Provide the [x, y] coordinate of the cell's center where the given text is located.  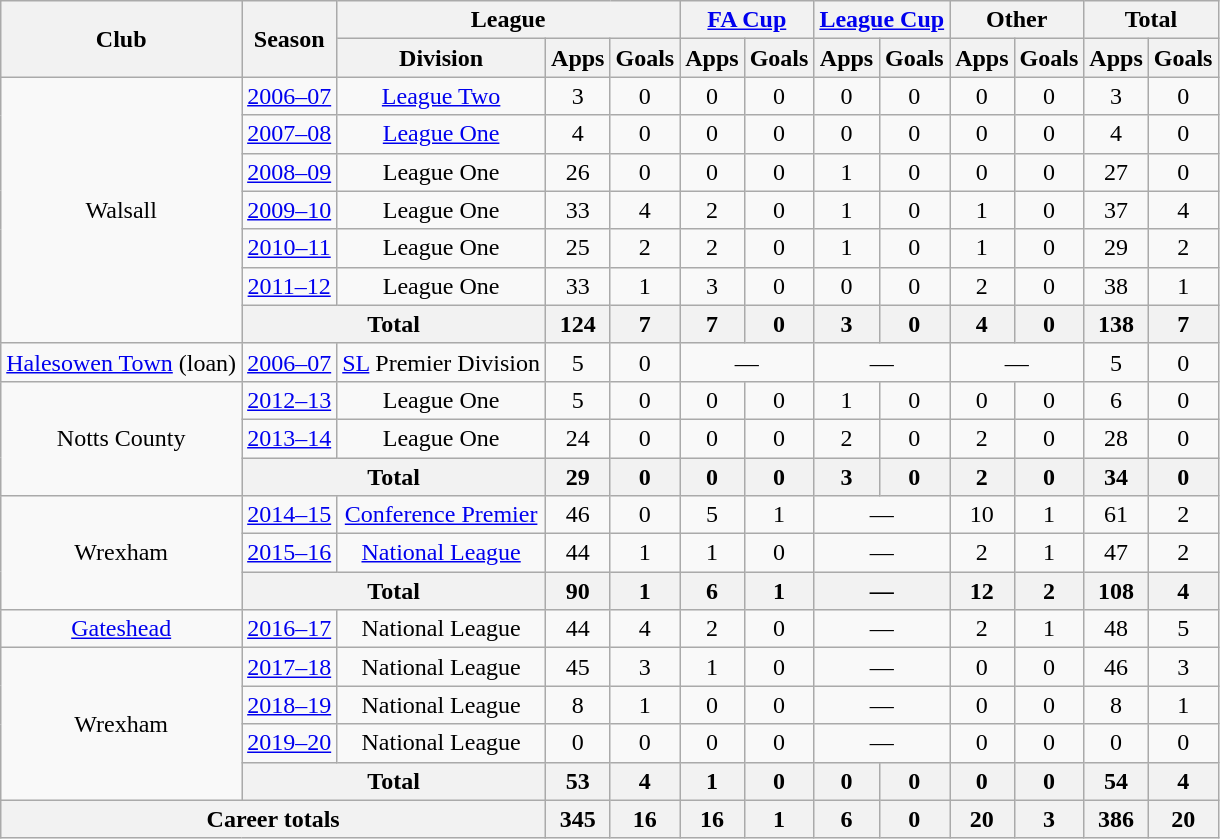
Career totals [274, 819]
53 [578, 781]
Division [442, 58]
Walsall [122, 210]
10 [982, 515]
2010–11 [290, 248]
2008–09 [290, 172]
2019–20 [290, 743]
2014–15 [290, 515]
61 [1116, 515]
2013–14 [290, 438]
37 [1116, 210]
34 [1116, 477]
124 [578, 324]
47 [1116, 553]
Club [122, 39]
2012–13 [290, 400]
24 [578, 438]
League [508, 20]
FA Cup [747, 20]
2011–12 [290, 286]
38 [1116, 286]
25 [578, 248]
League Two [442, 96]
Gateshead [122, 629]
Other [1017, 20]
54 [1116, 781]
League Cup [882, 20]
Notts County [122, 438]
138 [1116, 324]
90 [578, 591]
2009–10 [290, 210]
27 [1116, 172]
12 [982, 591]
Season [290, 39]
26 [578, 172]
108 [1116, 591]
28 [1116, 438]
45 [578, 667]
Halesowen Town (loan) [122, 362]
345 [578, 819]
2015–16 [290, 553]
386 [1116, 819]
2007–08 [290, 134]
2018–19 [290, 705]
2016–17 [290, 629]
48 [1116, 629]
2017–18 [290, 667]
SL Premier Division [442, 362]
Conference Premier [442, 515]
